Return the (X, Y) coordinate for the center point of the cell that contains the specified text.  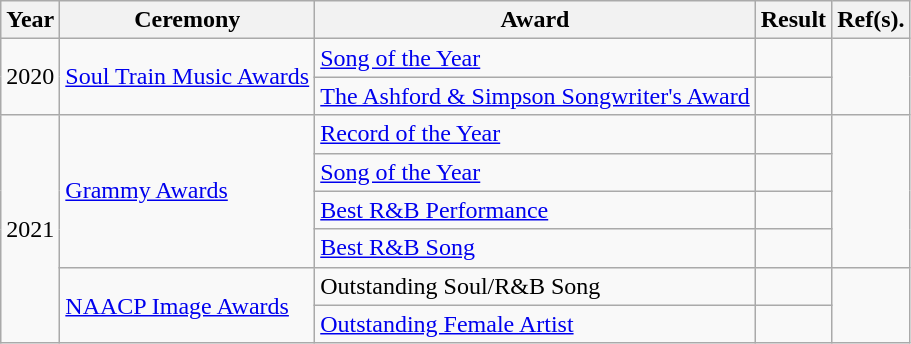
NAACP Image Awards (188, 305)
Best R&B Performance (536, 210)
Best R&B Song (536, 248)
Ref(s). (871, 20)
The Ashford & Simpson Songwriter's Award (536, 96)
Result (793, 20)
Year (30, 20)
Ceremony (188, 20)
Soul Train Music Awards (188, 77)
2020 (30, 77)
Outstanding Female Artist (536, 324)
Award (536, 20)
Grammy Awards (188, 191)
2021 (30, 229)
Record of the Year (536, 134)
Outstanding Soul/R&B Song (536, 286)
